Output the [X, Y] coordinate of the center of the cell containing the given text.  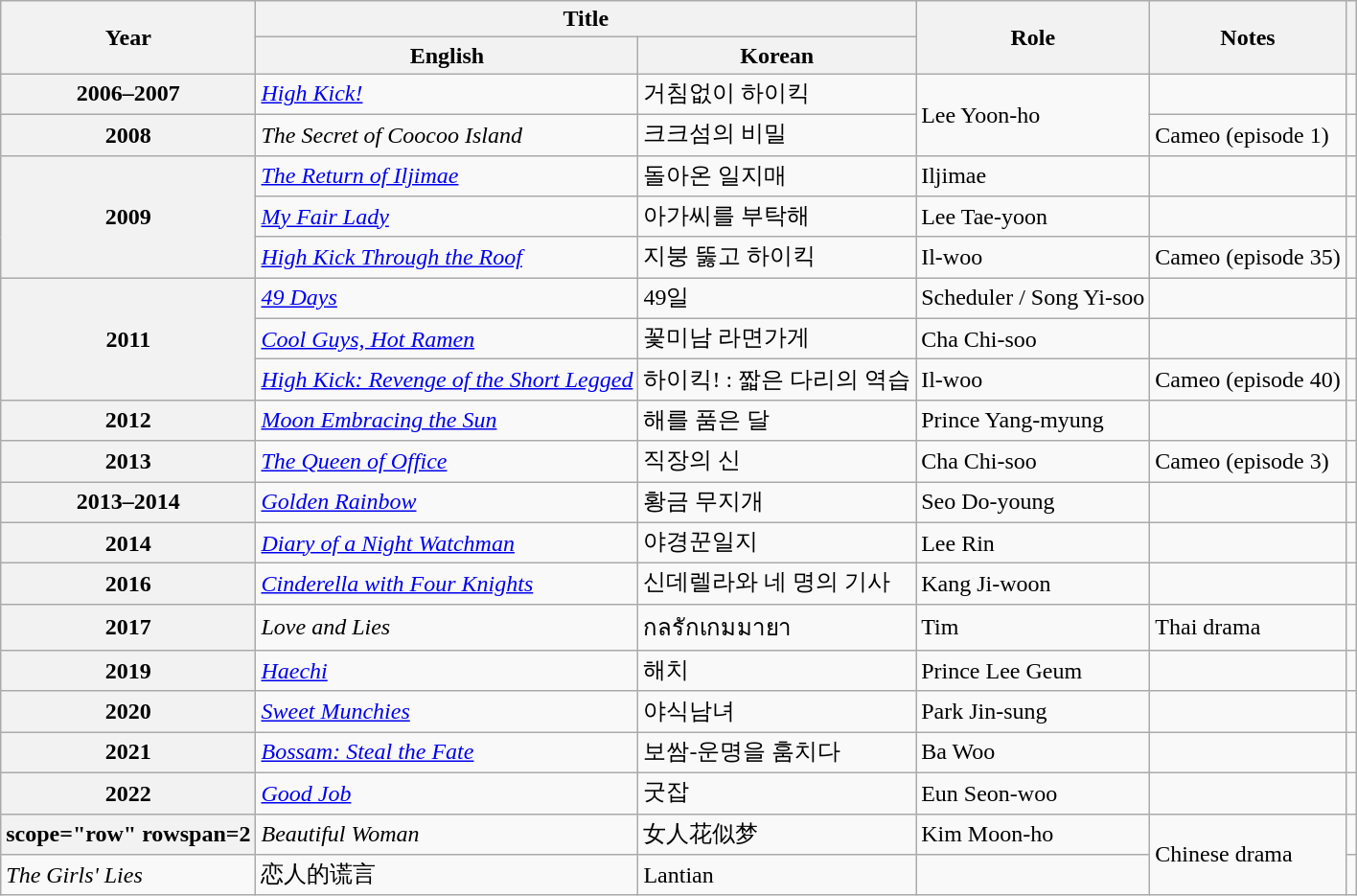
황금 무지개 [777, 502]
2008 [128, 134]
하이킥! : 짧은 다리의 역습 [777, 379]
Park Jin-sung [1033, 711]
Korean [777, 56]
Cameo (episode 1) [1248, 134]
2011 [128, 339]
Love and Lies [447, 627]
2012 [128, 420]
Thai drama [1248, 627]
Cameo (episode 3) [1248, 462]
아가씨를 부탁해 [777, 217]
Year [128, 37]
2020 [128, 711]
Eun Seon-woo [1033, 793]
English [447, 56]
야경꾼일지 [777, 542]
Good Job [447, 793]
Tim [1033, 627]
지붕 뚫고 하이킥 [777, 257]
신데렐라와 네 명의 기사 [777, 585]
Haechi [447, 671]
거침없이 하이킥 [777, 94]
Ba Woo [1033, 753]
กลรักเกมมายา [777, 627]
Cinderella with Four Knights [447, 585]
Lee Yoon-ho [1033, 115]
Cool Guys, Hot Ramen [447, 339]
Iljimae [1033, 176]
High Kick Through the Roof [447, 257]
Notes [1248, 37]
2014 [128, 542]
해치 [777, 671]
2006–2007 [128, 94]
2022 [128, 793]
Seo Do-young [1033, 502]
야식남녀 [777, 711]
해를 품은 달 [777, 420]
Diary of a Night Watchman [447, 542]
2016 [128, 585]
女人花似梦 [777, 834]
Title [586, 19]
The Queen of Office [447, 462]
scope="row" rowspan=2 [128, 834]
Lantian [777, 876]
2009 [128, 217]
2019 [128, 671]
Cameo (episode 40) [1248, 379]
Cameo (episode 35) [1248, 257]
Prince Yang-myung [1033, 420]
49일 [777, 299]
The Girls' Lies [128, 876]
직장의 신 [777, 462]
Sweet Munchies [447, 711]
Prince Lee Geum [1033, 671]
High Kick! [447, 94]
Lee Rin [1033, 542]
Lee Tae-yoon [1033, 217]
꽃미남 라면가게 [777, 339]
Chinese drama [1248, 855]
2013 [128, 462]
돌아온 일지매 [777, 176]
My Fair Lady [447, 217]
2013–2014 [128, 502]
Bossam: Steal the Fate [447, 753]
49 Days [447, 299]
Scheduler / Song Yi-soo [1033, 299]
Kim Moon-ho [1033, 834]
Role [1033, 37]
High Kick: Revenge of the Short Legged [447, 379]
Golden Rainbow [447, 502]
2017 [128, 627]
Kang Ji-woon [1033, 585]
2021 [128, 753]
굿잡 [777, 793]
The Return of Iljimae [447, 176]
Beautiful Woman [447, 834]
보쌈-운명을 훔치다 [777, 753]
크크섬의 비밀 [777, 134]
Moon Embracing the Sun [447, 420]
The Secret of Coocoo Island [447, 134]
恋人的谎言 [447, 876]
